Extract the [X, Y] coordinate from the center of the cell holding the provided text.  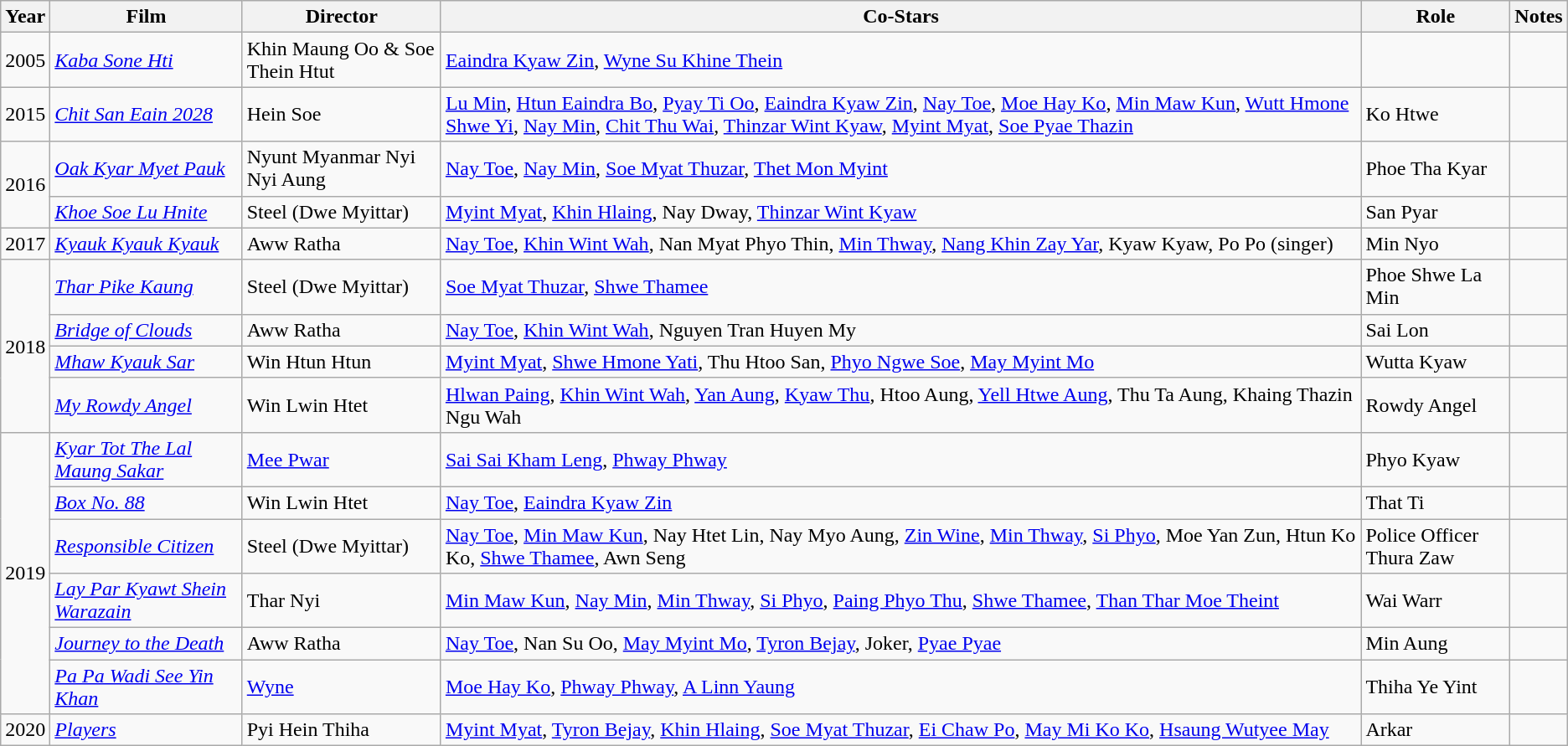
Nyunt Myanmar Nyi Nyi Aung [342, 169]
Nay Toe, Eaindra Kyaw Zin [900, 502]
Wai Warr [1436, 601]
2005 [25, 60]
Journey to the Death [146, 644]
Kyar Tot The Lal Maung Sakar [146, 459]
Lay Par Kyawt Shein Warazain [146, 601]
Myint Myat, Khin Hlaing, Nay Dway, Thinzar Wint Kyaw [900, 212]
Nay Toe, Min Maw Kun, Nay Htet Lin, Nay Myo Aung, Zin Wine, Min Thway, Si Phyo, Moe Yan Zun, Htun Ko Ko, Shwe Thamee, Awn Seng [900, 546]
Min Maw Kun, Nay Min, Min Thway, Si Phyo, Paing Phyo Thu, Shwe Thamee, Than Thar Moe Theint [900, 601]
Wyne [342, 687]
Year [25, 17]
Bridge of Clouds [146, 330]
My Rowdy Angel [146, 405]
Responsible Citizen [146, 546]
Win Htun Htun [342, 362]
Co-Stars [900, 17]
Pa Pa Wadi See Yin Khan [146, 687]
Kyauk Kyauk Kyauk [146, 244]
Police Officer Thura Zaw [1436, 546]
2019 [25, 573]
Eaindra Kyaw Zin, Wyne Su Khine Thein [900, 60]
2015 [25, 114]
Phoe Shwe La Min [1436, 286]
Pyi Hein Thiha [342, 730]
Film [146, 17]
Myint Myat, Shwe Hmone Yati, Thu Htoo San, Phyo Ngwe Soe, May Myint Mo [900, 362]
2017 [25, 244]
Kaba Sone Hti [146, 60]
Thiha Ye Yint [1436, 687]
Hlwan Paing, Khin Wint Wah, Yan Aung, Kyaw Thu, Htoo Aung, Yell Htwe Aung, Thu Ta Aung, Khaing Thazin Ngu Wah [900, 405]
Director [342, 17]
Khin Maung Oo & Soe Thein Htut [342, 60]
Role [1436, 17]
Hein Soe [342, 114]
Players [146, 730]
Ko Htwe [1436, 114]
Nay Toe, Nay Min, Soe Myat Thuzar, Thet Mon Myint [900, 169]
Phyo Kyaw [1436, 459]
Min Aung [1436, 644]
2018 [25, 346]
Khoe Soe Lu Hnite [146, 212]
2016 [25, 184]
Sai Lon [1436, 330]
That Ti [1436, 502]
Min Nyo [1436, 244]
Mee Pwar [342, 459]
Chit San Eain 2028 [146, 114]
Nay Toe, Khin Wint Wah, Nan Myat Phyo Thin, Min Thway, Nang Khin Zay Yar, Kyaw Kyaw, Po Po (singer) [900, 244]
Box No. 88 [146, 502]
Thar Pike Kaung [146, 286]
2020 [25, 730]
Arkar [1436, 730]
Sai Sai Kham Leng, Phway Phway [900, 459]
Moe Hay Ko, Phway Phway, A Linn Yaung [900, 687]
Myint Myat, Tyron Bejay, Khin Hlaing, Soe Myat Thuzar, Ei Chaw Po, May Mi Ko Ko, Hsaung Wutyee May [900, 730]
Rowdy Angel [1436, 405]
Nay Toe, Khin Wint Wah, Nguyen Tran Huyen My [900, 330]
San Pyar [1436, 212]
Oak Kyar Myet Pauk [146, 169]
Thar Nyi [342, 601]
Phoe Tha Kyar [1436, 169]
Mhaw Kyauk Sar [146, 362]
Wutta Kyaw [1436, 362]
Notes [1539, 17]
Soe Myat Thuzar, Shwe Thamee [900, 286]
Nay Toe, Nan Su Oo, May Myint Mo, Tyron Bejay, Joker, Pyae Pyae [900, 644]
